Detect which cell encompasses the target text, then output its [x, y] center coordinate. 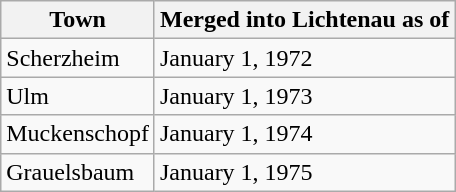
January 1, 1972 [304, 58]
Ulm [78, 96]
Grauelsbaum [78, 172]
Scherzheim [78, 58]
January 1, 1974 [304, 134]
Town [78, 20]
Muckenschopf [78, 134]
Merged into Lichtenau as of [304, 20]
January 1, 1973 [304, 96]
January 1, 1975 [304, 172]
